Identify which cell holds the provided text, then report its [x, y] central coordinate. 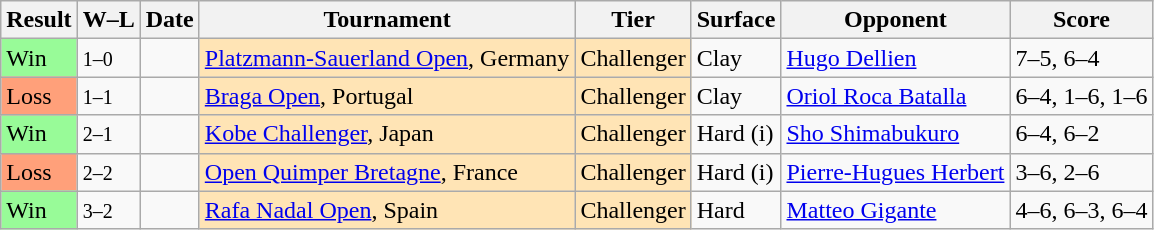
Pierre-Hugues Herbert [896, 172]
Opponent [896, 20]
Tier [633, 20]
7–5, 6–4 [1082, 58]
3–6, 2–6 [1082, 172]
1–0 [108, 58]
Hard [736, 210]
Platzmann-Sauerland Open, Germany [387, 58]
Tournament [387, 20]
Kobe Challenger, Japan [387, 134]
W–L [108, 20]
Open Quimper Bretagne, France [387, 172]
Oriol Roca Batalla [896, 96]
6–4, 1–6, 1–6 [1082, 96]
Result [39, 20]
1–1 [108, 96]
6–4, 6–2 [1082, 134]
Braga Open, Portugal [387, 96]
3–2 [108, 210]
Surface [736, 20]
Hugo Dellien [896, 58]
Sho Shimabukuro [896, 134]
Matteo Gigante [896, 210]
Score [1082, 20]
Rafa Nadal Open, Spain [387, 210]
2–2 [108, 172]
4–6, 6–3, 6–4 [1082, 210]
Date [170, 20]
2–1 [108, 134]
